Locate the cell with the specified text and output its (x, y) center coordinate. 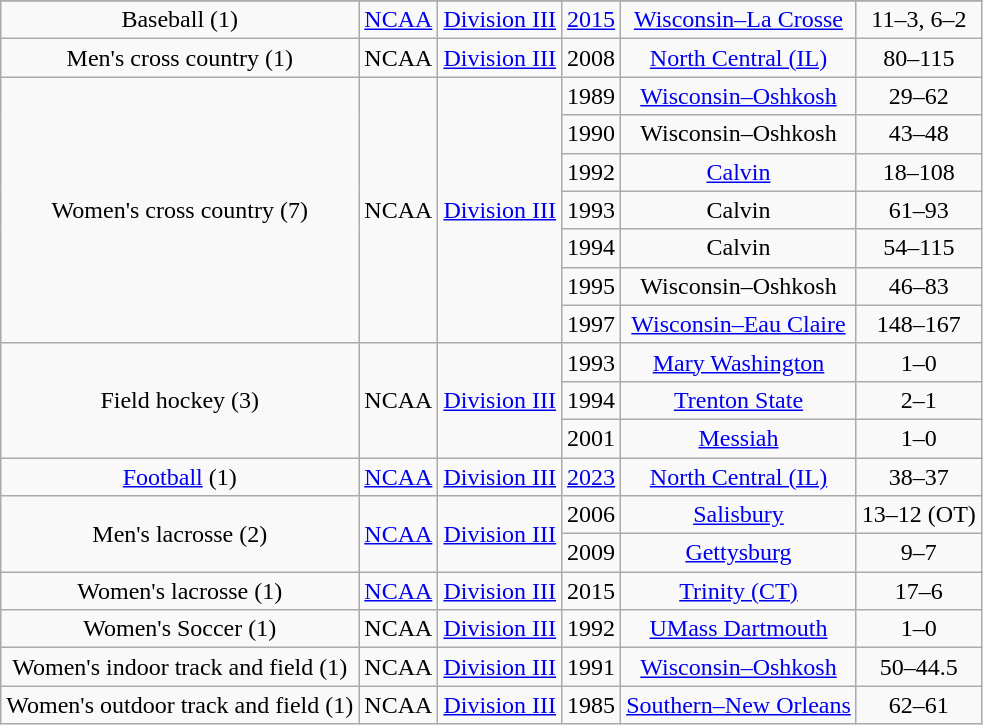
Messiah (739, 438)
Men's lacrosse (2) (180, 534)
Southern–New Orleans (739, 705)
61–93 (918, 210)
11–3, 6–2 (918, 20)
Football (1) (180, 477)
54–115 (918, 248)
Women's outdoor track and field (1) (180, 705)
1995 (592, 286)
Women's cross country (7) (180, 210)
Women's Soccer (1) (180, 629)
2009 (592, 553)
13–12 (OT) (918, 515)
1989 (592, 96)
46–83 (918, 286)
2006 (592, 515)
Trinity (CT) (739, 591)
18–108 (918, 172)
62–61 (918, 705)
1991 (592, 667)
Salisbury (739, 515)
148–167 (918, 324)
2008 (592, 58)
1990 (592, 134)
29–62 (918, 96)
43–48 (918, 134)
Field hockey (3) (180, 400)
Gettysburg (739, 553)
Women's indoor track and field (1) (180, 667)
1985 (592, 705)
Women's lacrosse (1) (180, 591)
50–44.5 (918, 667)
2023 (592, 477)
9–7 (918, 553)
1997 (592, 324)
Men's cross country (1) (180, 58)
38–37 (918, 477)
Wisconsin–Eau Claire (739, 324)
2001 (592, 438)
80–115 (918, 58)
2–1 (918, 400)
Mary Washington (739, 362)
Trenton State (739, 400)
Wisconsin–La Crosse (739, 20)
17–6 (918, 591)
Baseball (1) (180, 20)
UMass Dartmouth (739, 629)
